Pinpoint the cell where the given text exists, returning its [x, y] midpoint coordinate. 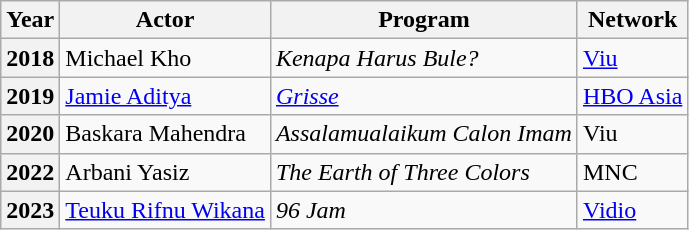
2022 [30, 172]
2019 [30, 96]
Vidio [632, 210]
96 Jam [424, 210]
Baskara Mahendra [166, 134]
Teuku Rifnu Wikana [166, 210]
Actor [166, 20]
Assalamualaikum Calon Imam [424, 134]
Arbani Yasiz [166, 172]
Program [424, 20]
HBO Asia [632, 96]
The Earth of Three Colors [424, 172]
Year [30, 20]
2023 [30, 210]
Kenapa Harus Bule? [424, 58]
2020 [30, 134]
Michael Kho [166, 58]
Network [632, 20]
Jamie Aditya [166, 96]
Grisse [424, 96]
MNC [632, 172]
2018 [30, 58]
